Find where the given text appears and provide that cell's center as [x, y] coordinate. 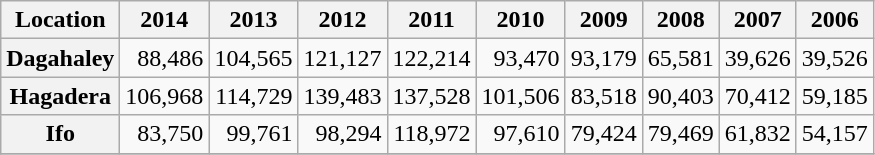
2014 [164, 20]
122,214 [432, 58]
121,127 [342, 58]
2011 [432, 20]
137,528 [432, 96]
65,581 [680, 58]
2013 [254, 20]
98,294 [342, 134]
2008 [680, 20]
139,483 [342, 96]
39,526 [834, 58]
93,179 [604, 58]
Ifo [60, 134]
59,185 [834, 96]
2012 [342, 20]
90,403 [680, 96]
104,565 [254, 58]
79,469 [680, 134]
Hagadera [60, 96]
2009 [604, 20]
118,972 [432, 134]
88,486 [164, 58]
54,157 [834, 134]
99,761 [254, 134]
Location [60, 20]
93,470 [520, 58]
97,610 [520, 134]
39,626 [758, 58]
Dagahaley [60, 58]
106,968 [164, 96]
70,412 [758, 96]
2006 [834, 20]
114,729 [254, 96]
2007 [758, 20]
79,424 [604, 134]
2010 [520, 20]
83,518 [604, 96]
83,750 [164, 134]
61,832 [758, 134]
101,506 [520, 96]
